Search for the cell housing the specified text and yield its [X, Y] center coordinate. 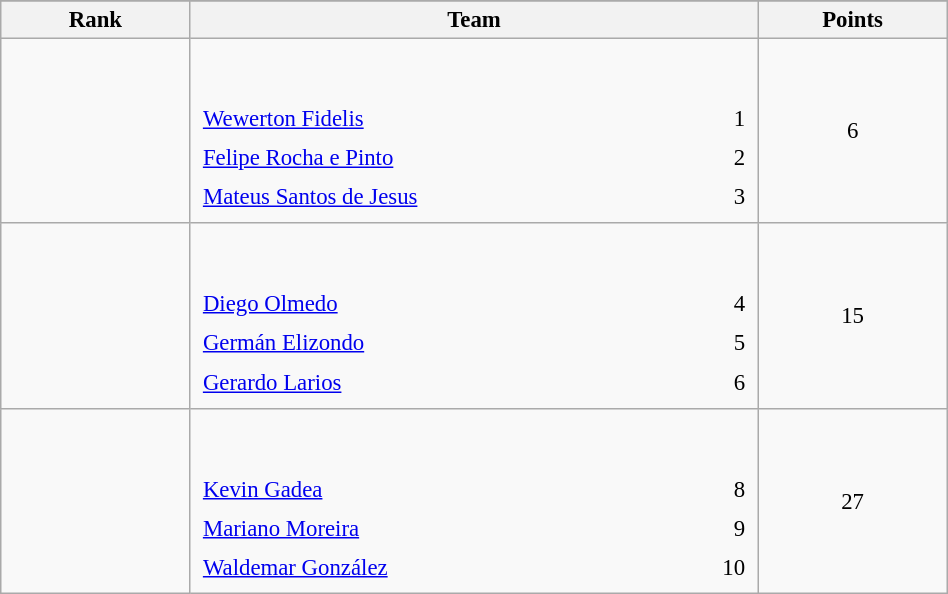
8 [710, 489]
Points [852, 20]
Wewerton Fidelis 1 Felipe Rocha e Pinto 2 Mateus Santos de Jesus 3 [474, 132]
3 [727, 197]
Germán Elizondo [442, 343]
Gerardo Larios [442, 382]
Mateus Santos de Jesus [449, 197]
5 [720, 343]
1 [727, 119]
Mariano Moreira [434, 528]
Kevin Gadea [434, 489]
10 [710, 567]
Wewerton Fidelis [449, 119]
2 [727, 158]
Kevin Gadea 8 Mariano Moreira 9 Waldemar González 10 [474, 500]
Team [474, 20]
9 [710, 528]
Waldemar González [434, 567]
Diego Olmedo 4 Germán Elizondo 5 Gerardo Larios 6 [474, 316]
4 [720, 304]
Rank [96, 20]
Diego Olmedo [442, 304]
27 [852, 500]
15 [852, 316]
Felipe Rocha e Pinto [449, 158]
